Provide the [X, Y] coordinate of the cell's center where the given text is located.  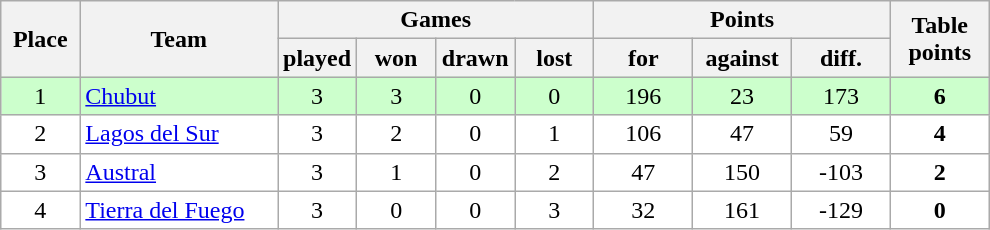
196 [644, 96]
173 [842, 96]
Chubut [179, 96]
against [742, 58]
lost [554, 58]
won [396, 58]
150 [742, 172]
59 [842, 134]
161 [742, 210]
drawn [476, 58]
Tablepoints [940, 39]
-129 [842, 210]
6 [940, 96]
diff. [842, 58]
Team [179, 39]
-103 [842, 172]
106 [644, 134]
Points [742, 20]
for [644, 58]
Games [436, 20]
Austral [179, 172]
Place [40, 39]
played [318, 58]
23 [742, 96]
32 [644, 210]
Lagos del Sur [179, 134]
Tierra del Fuego [179, 210]
